Return [X, Y] of the center of cell containing provided text 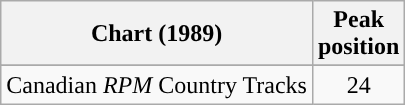
Peakposition [358, 34]
Canadian RPM Country Tracks [157, 85]
24 [358, 85]
Chart (1989) [157, 34]
